Detect which cell encompasses the target text, then output its [X, Y] center coordinate. 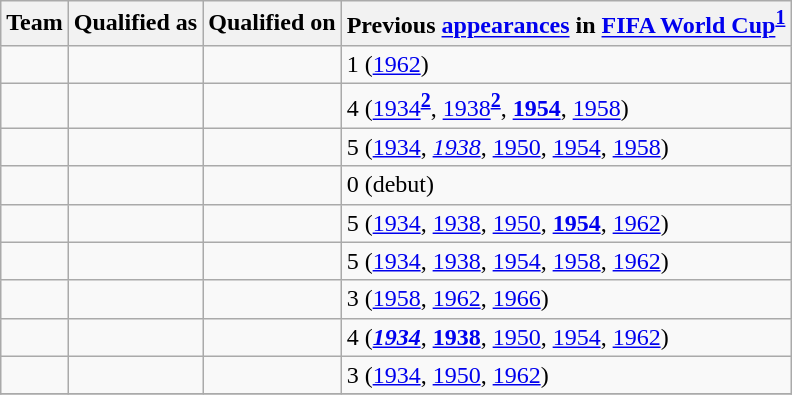
0 (debut) [566, 185]
Qualified as [135, 24]
5 (1934, 1938, 1950, 1954, 1962) [566, 223]
5 (1934, 1938, 1950, 1954, 1958) [566, 147]
3 (1934, 1950, 1962) [566, 375]
1 (1962) [566, 64]
Qualified on [272, 24]
5 (1934, 1938, 1954, 1958, 1962) [566, 261]
4 (19342, 19382, 1954, 1958) [566, 106]
3 (1958, 1962, 1966) [566, 299]
4 (1934, 1938, 1950, 1954, 1962) [566, 337]
Team [35, 24]
Previous appearances in FIFA World Cup1 [566, 24]
